Return (x, y) of the center of cell containing provided text 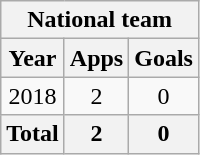
2018 (33, 96)
Total (33, 134)
National team (100, 20)
Apps (96, 58)
Year (33, 58)
Goals (164, 58)
